Find where the given text appears and provide that cell's center as (X, Y) coordinate. 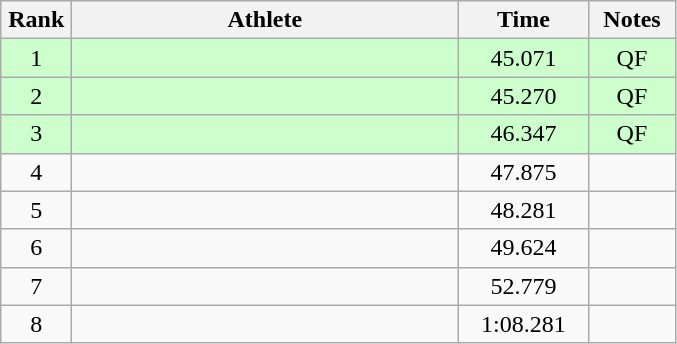
8 (36, 324)
1:08.281 (524, 324)
6 (36, 248)
Athlete (265, 20)
1 (36, 58)
49.624 (524, 248)
45.071 (524, 58)
46.347 (524, 134)
7 (36, 286)
Rank (36, 20)
3 (36, 134)
52.779 (524, 286)
4 (36, 172)
48.281 (524, 210)
47.875 (524, 172)
5 (36, 210)
2 (36, 96)
Time (524, 20)
45.270 (524, 96)
Notes (632, 20)
